Search for the cell housing the specified text and yield its (X, Y) center coordinate. 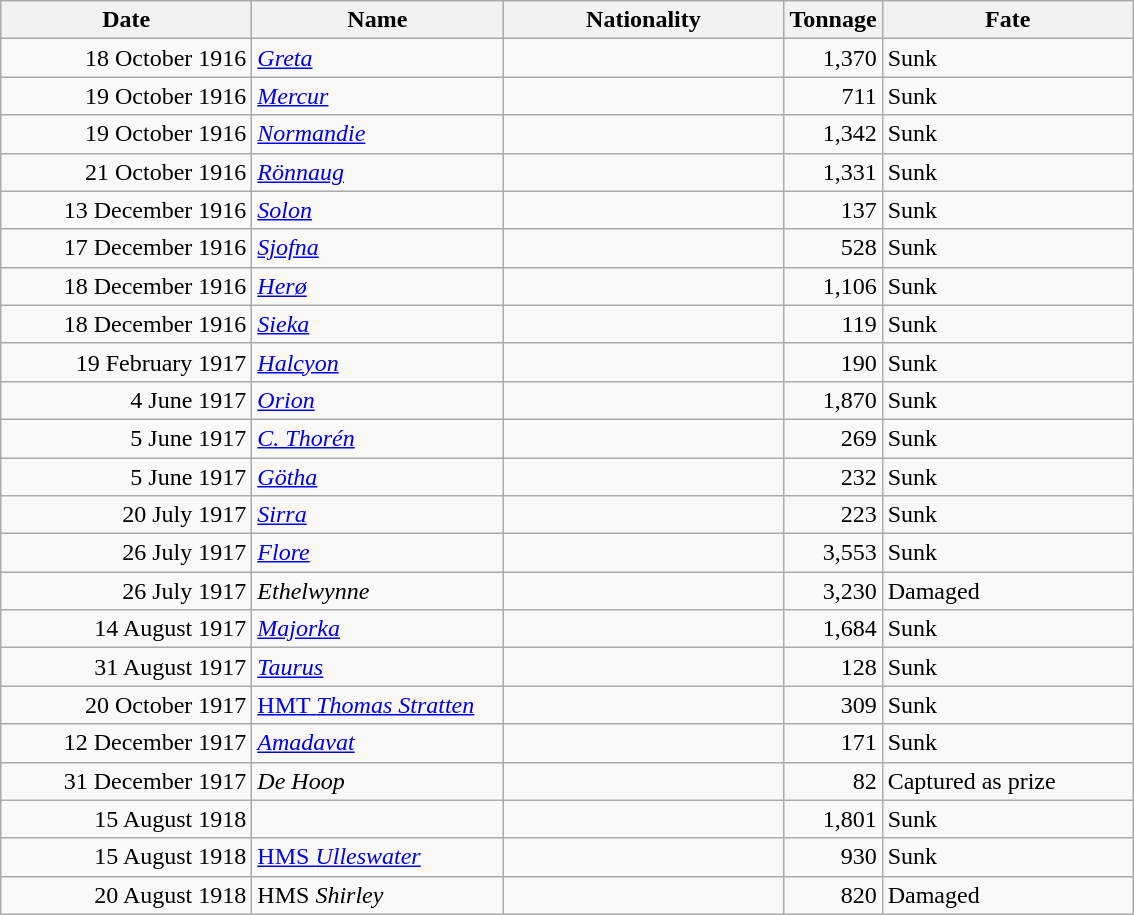
Normandie (378, 134)
Sieka (378, 324)
Mercur (378, 96)
Name (378, 20)
930 (833, 857)
Herø (378, 286)
128 (833, 667)
20 August 1918 (126, 895)
20 October 1917 (126, 705)
3,553 (833, 553)
12 December 1917 (126, 743)
Majorka (378, 629)
1,684 (833, 629)
Captured as prize (1008, 781)
18 October 1916 (126, 58)
Solon (378, 210)
171 (833, 743)
17 December 1916 (126, 248)
1,370 (833, 58)
31 December 1917 (126, 781)
Rönnaug (378, 172)
1,106 (833, 286)
Nationality (644, 20)
Tonnage (833, 20)
119 (833, 324)
Sjofna (378, 248)
21 October 1916 (126, 172)
Orion (378, 400)
232 (833, 477)
820 (833, 895)
711 (833, 96)
309 (833, 705)
HMS Shirley (378, 895)
14 August 1917 (126, 629)
20 July 1917 (126, 515)
Halcyon (378, 362)
82 (833, 781)
13 December 1916 (126, 210)
1,801 (833, 819)
HMS Ulleswater (378, 857)
Amadavat (378, 743)
Greta (378, 58)
528 (833, 248)
Sirra (378, 515)
Date (126, 20)
4 June 1917 (126, 400)
1,331 (833, 172)
31 August 1917 (126, 667)
Flore (378, 553)
Ethelwynne (378, 591)
19 February 1917 (126, 362)
Fate (1008, 20)
HMT Thomas Stratten (378, 705)
190 (833, 362)
Taurus (378, 667)
269 (833, 438)
De Hoop (378, 781)
1,342 (833, 134)
C. Thorén (378, 438)
223 (833, 515)
137 (833, 210)
Götha (378, 477)
3,230 (833, 591)
1,870 (833, 400)
